Return the (X, Y) coordinate for the center point of the cell that contains the specified text.  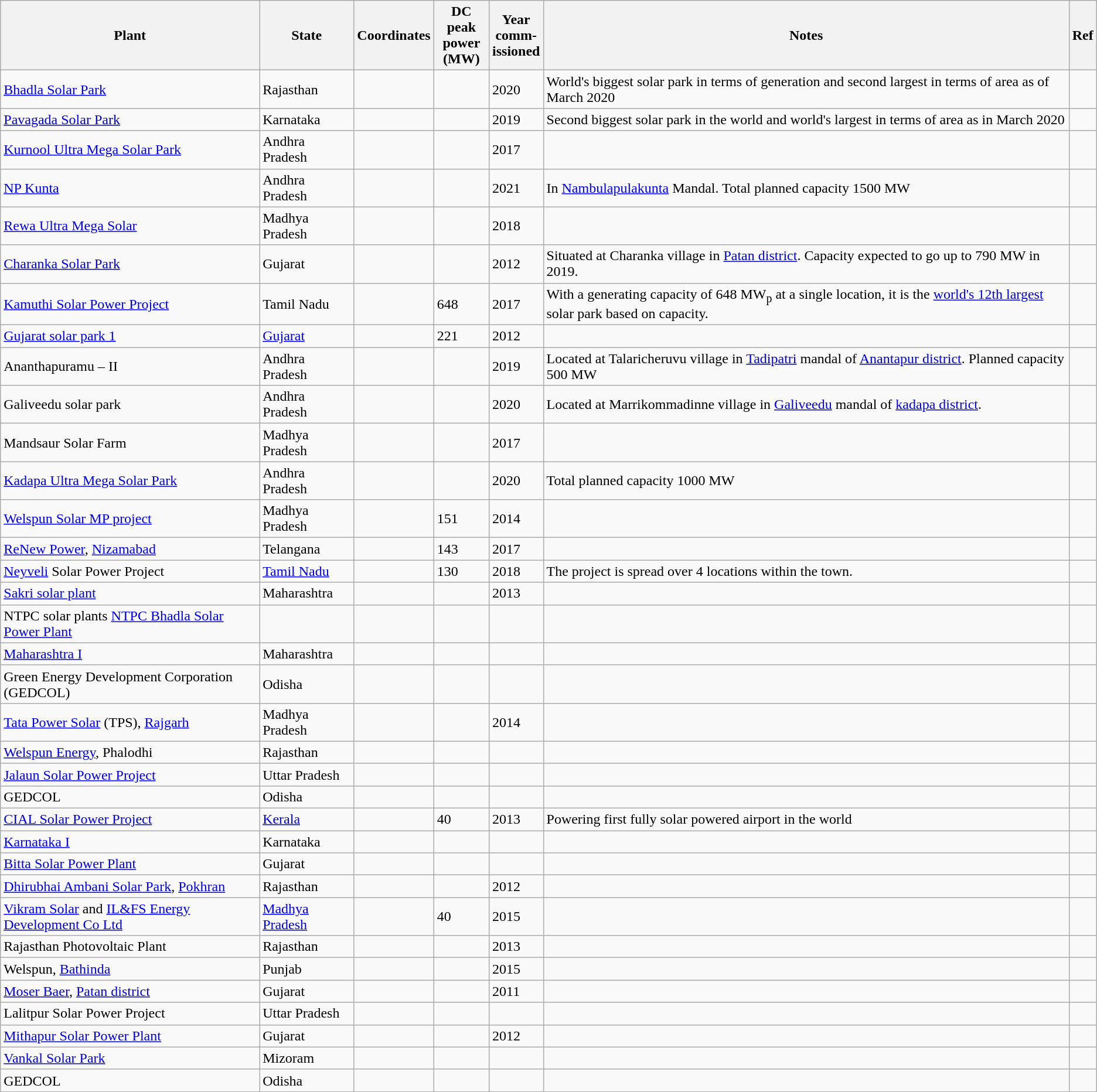
NP Kunta (130, 187)
Coordinates (394, 35)
151 (461, 519)
Welspun Solar MP project (130, 519)
143 (461, 549)
Welspun, Bathinda (130, 969)
Bitta Solar Power Plant (130, 864)
ReNew Power, Nizamabad (130, 549)
Vankal Solar Park (130, 1058)
Dhirubhai Ambani Solar Park, Pokhran (130, 886)
Kadapa Ultra Mega Solar Park (130, 480)
Ref (1083, 35)
Pavagada Solar Park (130, 120)
2021 (516, 187)
Total planned capacity 1000 MW (806, 480)
Green Energy Development Corporation (GEDCOL) (130, 684)
Powering first fully solar powered airport in the world (806, 820)
Gujarat solar park 1 (130, 336)
Charanka Solar Park (130, 264)
CIAL Solar Power Project (130, 820)
2011 (516, 991)
DC peakpower(MW) (461, 35)
With a generating capacity of 648 MWp at a single location, it is the world's 12th largest solar park based on capacity. (806, 303)
Jalaun Solar Power Project (130, 774)
Telangana (307, 549)
Located at Marrikommadinne village in Galiveedu mandal of kadapa district. (806, 404)
Kamuthi Solar Power Project (130, 303)
State (307, 35)
Galiveedu solar park (130, 404)
Moser Baer, Patan district (130, 991)
Situated at Charanka village in Patan district. Capacity expected to go up to 790 MW in 2019. (806, 264)
Notes (806, 35)
Located at Talaricheruvu village in Tadipatri mandal of Anantapur district. Planned capacity 500 MW (806, 367)
Kerala (307, 820)
Mithapur Solar Power Plant (130, 1036)
648 (461, 303)
Yearcomm-issioned (516, 35)
Neyveli Solar Power Project (130, 571)
Karnataka I (130, 842)
221 (461, 336)
Maharashtra I (130, 654)
Plant (130, 35)
Vikram Solar and IL&FS Energy Development Co Ltd (130, 916)
Welspun Energy, Phalodhi (130, 752)
Ananthapuramu – II (130, 367)
Mizoram (307, 1058)
Mandsaur Solar Farm (130, 443)
130 (461, 571)
Sakri solar plant (130, 593)
In Nambulapulakunta Mandal. Total planned capacity 1500 MW (806, 187)
Second biggest solar park in the world and world's largest in terms of area as in March 2020 (806, 120)
Kurnool Ultra Mega Solar Park (130, 150)
NTPC solar plants NTPC Bhadla Solar Power Plant (130, 623)
Rewa Ultra Mega Solar (130, 226)
Tata Power Solar (TPS), Rajgarh (130, 722)
Rajasthan Photovoltaic Plant (130, 947)
World's biggest solar park in terms of generation and second largest in terms of area as of March 2020 (806, 89)
Bhadla Solar Park (130, 89)
Lalitpur Solar Power Project (130, 1013)
Punjab (307, 969)
The project is spread over 4 locations within the town. (806, 571)
